From the cell containing the given text, extract its center point as (X, Y) coordinate. 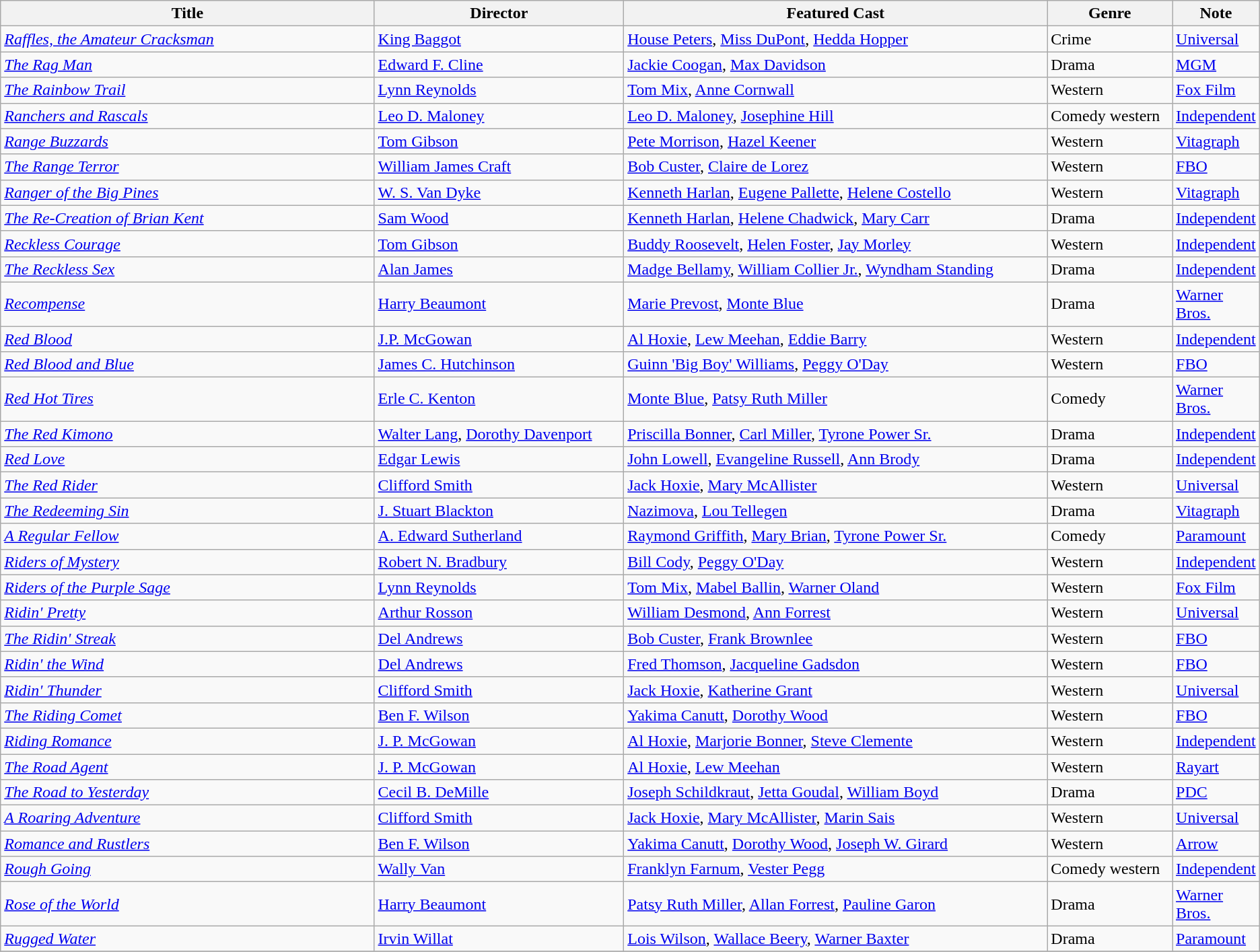
Genre (1110, 13)
Monte Blue, Patsy Ruth Miller (836, 400)
Featured Cast (836, 13)
Riders of Mystery (187, 562)
Cecil B. DeMille (499, 793)
Alan James (499, 269)
Raffles, the Amateur Cracksman (187, 39)
PDC (1216, 793)
Al Hoxie, Lew Meehan (836, 766)
Red Hot Tires (187, 400)
Jack Hoxie, Mary McAllister, Marin Sais (836, 818)
Arrow (1216, 844)
W. S. Van Dyke (499, 192)
Kenneth Harlan, Eugene Pallette, Helene Costello (836, 192)
Rose of the World (187, 904)
Bob Custer, Frank Brownlee (836, 638)
Joseph Schildkraut, Jetta Goudal, William Boyd (836, 793)
Priscilla Bonner, Carl Miller, Tyrone Power Sr. (836, 434)
Tom Mix, Mabel Ballin, Warner Oland (836, 587)
A Regular Fellow (187, 536)
The Rainbow Trail (187, 90)
Tom Mix, Anne Cornwall (836, 90)
The Road Agent (187, 766)
Buddy Roosevelt, Helen Foster, Jay Morley (836, 244)
Red Blood (187, 338)
Raymond Griffith, Mary Brian, Tyrone Power Sr. (836, 536)
Crime (1110, 39)
The Rag Man (187, 65)
House Peters, Miss DuPont, Hedda Hopper (836, 39)
Yakima Canutt, Dorothy Wood (836, 715)
Bob Custer, Claire de Lorez (836, 167)
The Riding Comet (187, 715)
The Redeeming Sin (187, 511)
The Re-Creation of Brian Kent (187, 218)
Al Hoxie, Marjorie Bonner, Steve Clemente (836, 741)
Madge Bellamy, William Collier Jr., Wyndham Standing (836, 269)
Patsy Ruth Miller, Allan Forrest, Pauline Garon (836, 904)
Riding Romance (187, 741)
King Baggot (499, 39)
J.P. McGowan (499, 338)
Lois Wilson, Wallace Beery, Warner Baxter (836, 939)
Range Buzzards (187, 141)
Ranger of the Big Pines (187, 192)
J. Stuart Blackton (499, 511)
A Roaring Adventure (187, 818)
Leo D. Maloney, Josephine Hill (836, 116)
Note (1216, 13)
Rough Going (187, 869)
Rayart (1216, 766)
The Red Kimono (187, 434)
Arthur Rosson (499, 613)
Red Blood and Blue (187, 365)
Walter Lang, Dorothy Davenport (499, 434)
Kenneth Harlan, Helene Chadwick, Mary Carr (836, 218)
Nazimova, Lou Tellegen (836, 511)
Jackie Coogan, Max Davidson (836, 65)
Leo D. Maloney (499, 116)
Romance and Rustlers (187, 844)
Robert N. Bradbury (499, 562)
Irvin Willat (499, 939)
Guinn 'Big Boy' Williams, Peggy O'Day (836, 365)
Ridin' Pretty (187, 613)
Marie Prevost, Monte Blue (836, 304)
Wally Van (499, 869)
A. Edward Sutherland (499, 536)
Sam Wood (499, 218)
Edgar Lewis (499, 460)
Jack Hoxie, Mary McAllister (836, 485)
The Range Terror (187, 167)
Jack Hoxie, Katherine Grant (836, 690)
Ranchers and Rascals (187, 116)
Edward F. Cline (499, 65)
Ridin' Thunder (187, 690)
Franklyn Farnum, Vester Pegg (836, 869)
Director (499, 13)
MGM (1216, 65)
William James Craft (499, 167)
James C. Hutchinson (499, 365)
The Reckless Sex (187, 269)
Recompense (187, 304)
Yakima Canutt, Dorothy Wood, Joseph W. Girard (836, 844)
John Lowell, Evangeline Russell, Ann Brody (836, 460)
The Ridin' Streak (187, 638)
The Road to Yesterday (187, 793)
Reckless Courage (187, 244)
William Desmond, Ann Forrest (836, 613)
Riders of the Purple Sage (187, 587)
Pete Morrison, Hazel Keener (836, 141)
Rugged Water (187, 939)
Title (187, 13)
Ridin' the Wind (187, 664)
Fred Thomson, Jacqueline Gadsdon (836, 664)
The Red Rider (187, 485)
Bill Cody, Peggy O'Day (836, 562)
Red Love (187, 460)
Erle C. Kenton (499, 400)
Al Hoxie, Lew Meehan, Eddie Barry (836, 338)
